Detect which cell encompasses the target text, then output its (x, y) center coordinate. 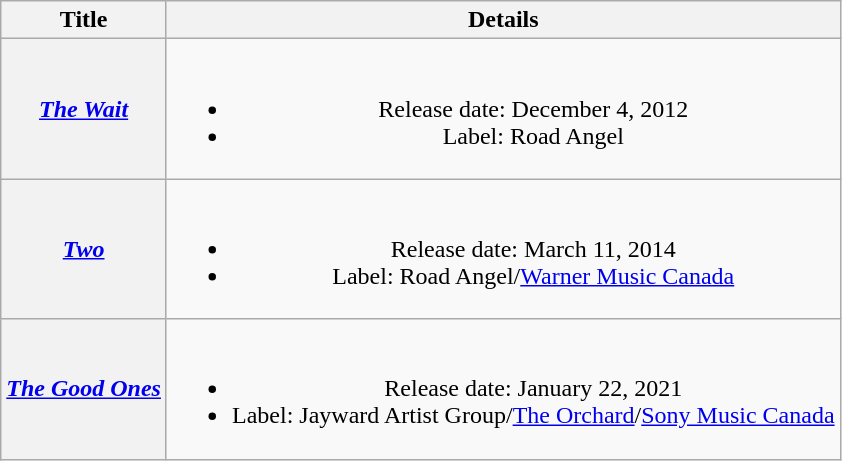
Release date: January 22, 2021Label: Jayward Artist Group/The Orchard/Sony Music Canada (503, 389)
Title (84, 20)
Release date: December 4, 2012Label: Road Angel (503, 109)
The Wait (84, 109)
The Good Ones (84, 389)
Two (84, 249)
Release date: March 11, 2014Label: Road Angel/Warner Music Canada (503, 249)
Details (503, 20)
